Determine the [X, Y] coordinate at the center of the cell enclosing the given text.  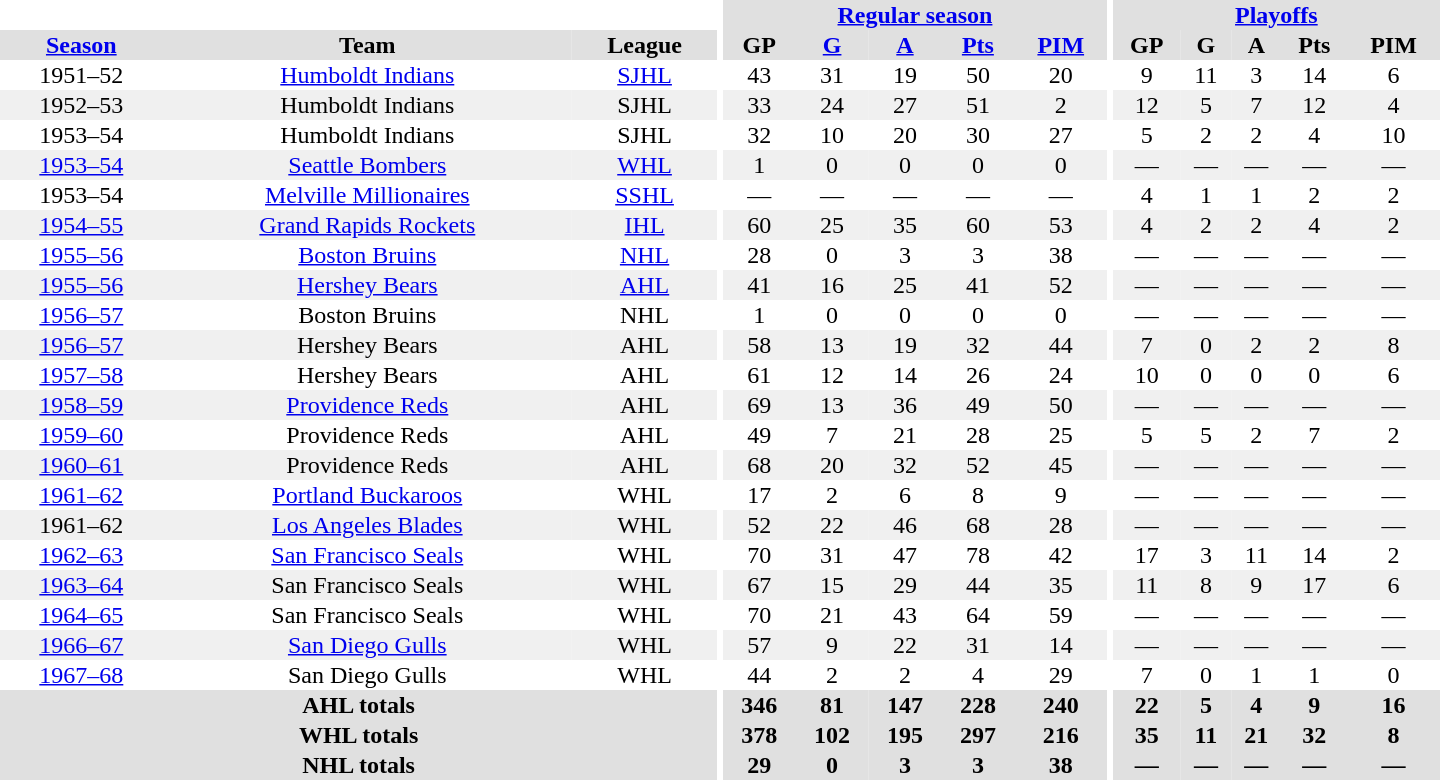
36 [906, 405]
102 [832, 735]
1954–55 [82, 225]
SSHL [644, 195]
Seattle Bombers [368, 165]
1958–59 [82, 405]
NHL totals [358, 765]
1952–53 [82, 105]
195 [906, 735]
30 [978, 135]
AHL totals [358, 705]
1951–52 [82, 75]
Team [368, 45]
147 [906, 705]
League [644, 45]
1967–68 [82, 675]
59 [1060, 615]
1964–65 [82, 615]
15 [832, 585]
1957–58 [82, 375]
26 [978, 375]
57 [760, 645]
216 [1060, 735]
1966–67 [82, 645]
1959–60 [82, 435]
33 [760, 105]
53 [1060, 225]
WHL totals [358, 735]
64 [978, 615]
61 [760, 375]
Regular season [915, 15]
Portland Buckaroos [368, 495]
228 [978, 705]
46 [906, 525]
1962–63 [82, 555]
47 [906, 555]
240 [1060, 705]
1963–64 [82, 585]
Playoffs [1276, 15]
Grand Rapids Rockets [368, 225]
45 [1060, 465]
Los Angeles Blades [368, 525]
69 [760, 405]
297 [978, 735]
51 [978, 105]
78 [978, 555]
58 [760, 345]
81 [832, 705]
346 [760, 705]
378 [760, 735]
42 [1060, 555]
1960–61 [82, 465]
67 [760, 585]
Season [82, 45]
IHL [644, 225]
Melville Millionaires [368, 195]
